Determine the [x, y] coordinate at the center of the cell enclosing the given text.  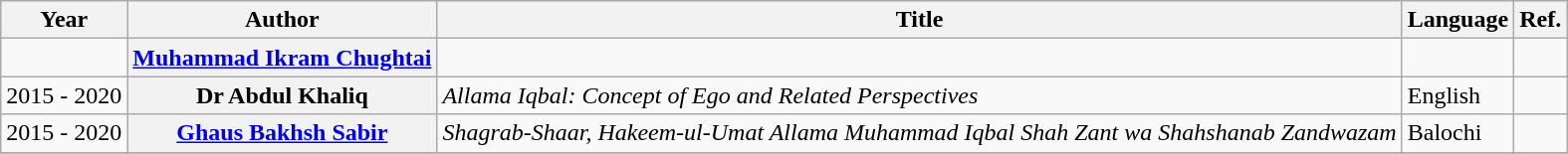
English [1457, 95]
Allama Iqbal: Concept of Ego and Related Perspectives [920, 95]
Shagrab-Shaar, Hakeem-ul-Umat Allama Muhammad Iqbal Shah Zant wa Shahshanab Zandwazam [920, 133]
Author [283, 20]
Muhammad Ikram Chughtai [283, 58]
Year [64, 20]
Ghaus Bakhsh Sabir [283, 133]
Ref. [1541, 20]
Dr Abdul Khaliq [283, 95]
Title [920, 20]
Balochi [1457, 133]
Language [1457, 20]
